Identify which cell holds the provided text, then report its (X, Y) central coordinate. 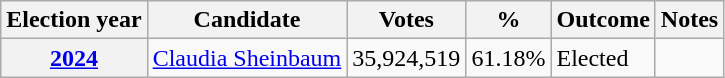
Notes (689, 20)
2024 (74, 58)
61.18% (508, 58)
Election year (74, 20)
Candidate (247, 20)
Elected (603, 58)
Outcome (603, 20)
35,924,519 (406, 58)
Claudia Sheinbaum (247, 58)
% (508, 20)
Votes (406, 20)
